For the text-containing cell, return its midpoint in [X, Y] coordinate format. 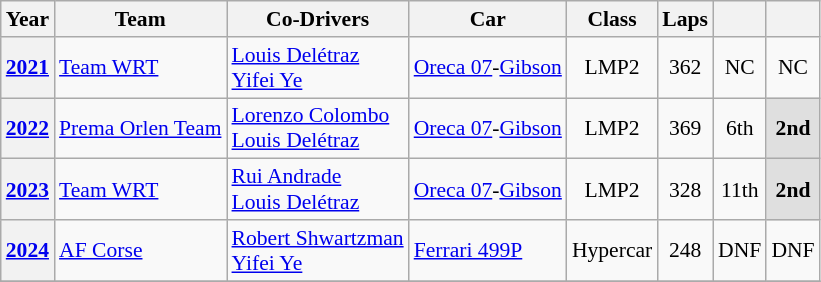
Robert Shwartzman Yifei Ye [317, 250]
Car [488, 19]
Co-Drivers [317, 19]
2022 [28, 128]
2023 [28, 190]
Laps [685, 19]
Team [140, 19]
369 [685, 128]
Hypercar [612, 250]
Class [612, 19]
Year [28, 19]
2024 [28, 250]
362 [685, 68]
6th [740, 128]
328 [685, 190]
Prema Orlen Team [140, 128]
AF Corse [140, 250]
11th [740, 190]
Lorenzo Colombo Louis Delétraz [317, 128]
248 [685, 250]
2021 [28, 68]
Ferrari 499P [488, 250]
Rui Andrade Louis Delétraz [317, 190]
Louis Delétraz Yifei Ye [317, 68]
